Provide the [X, Y] coordinate of the cell's center where the given text is located.  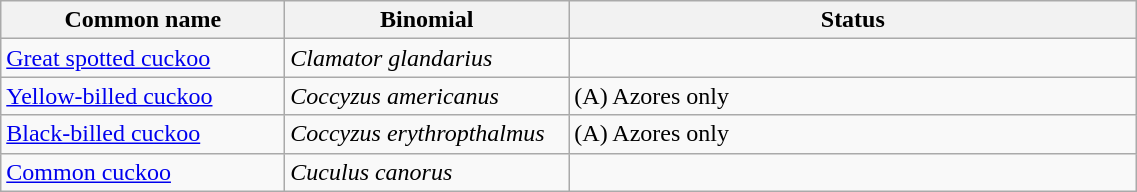
Common cuckoo [143, 172]
Common name [143, 20]
Coccyzus americanus [427, 96]
Cuculus canorus [427, 172]
Status [853, 20]
Great spotted cuckoo [143, 58]
Clamator glandarius [427, 58]
Coccyzus erythropthalmus [427, 134]
Yellow-billed cuckoo [143, 96]
Binomial [427, 20]
Black-billed cuckoo [143, 134]
